Pinpoint the cell where the given text exists, returning its [X, Y] midpoint coordinate. 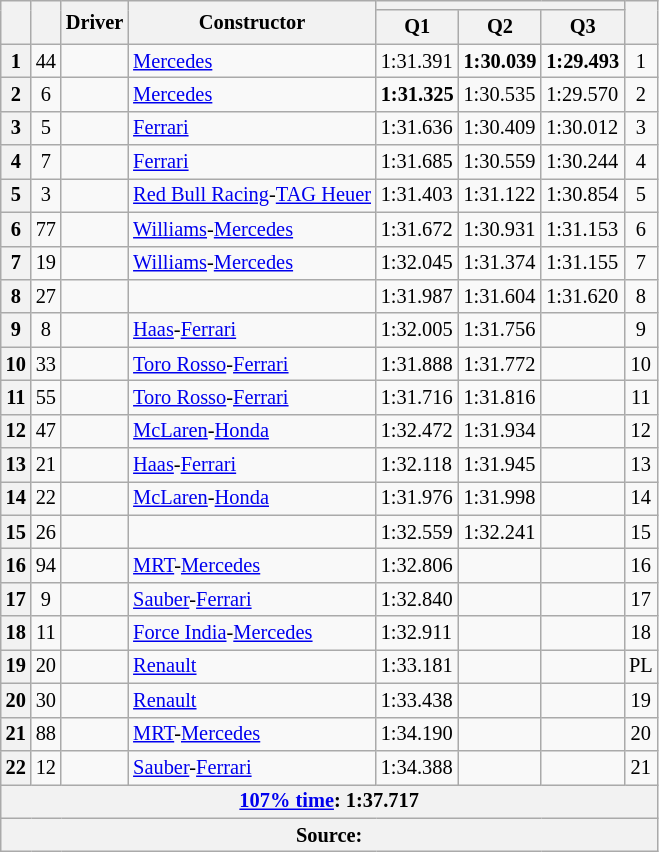
1:30.535 [500, 94]
1:29.493 [582, 61]
1:30.854 [582, 195]
27 [46, 296]
1:31.976 [418, 498]
1:32.911 [418, 633]
77 [46, 229]
1:31.155 [582, 263]
1:34.388 [418, 767]
1:30.931 [500, 229]
26 [46, 532]
1:32.118 [418, 465]
1:31.998 [500, 498]
1:30.012 [582, 128]
1:34.190 [418, 734]
1:31.374 [500, 263]
55 [46, 397]
Red Bull Racing-TAG Heuer [252, 195]
1:31.620 [582, 296]
1:31.153 [582, 229]
1:31.772 [500, 364]
44 [46, 61]
1:30.409 [500, 128]
1:32.241 [500, 532]
1:29.570 [582, 94]
1:31.403 [418, 195]
1:31.122 [500, 195]
1:31.716 [418, 397]
Force India-Mercedes [252, 633]
1:31.945 [500, 465]
30 [46, 700]
1:31.888 [418, 364]
107% time: 1:37.717 [330, 801]
Driver [94, 22]
1:32.472 [418, 431]
1:31.685 [418, 162]
Q2 [500, 27]
1:31.604 [500, 296]
1:31.391 [418, 61]
1:32.840 [418, 599]
1:33.181 [418, 666]
1:32.559 [418, 532]
Constructor [252, 22]
Q3 [582, 27]
1:32.005 [418, 330]
1:32.045 [418, 263]
1:30.244 [582, 162]
1:31.987 [418, 296]
1:31.756 [500, 330]
1:32.806 [418, 565]
1:30.559 [500, 162]
1:31.636 [418, 128]
94 [46, 565]
Source: [330, 835]
Q1 [418, 27]
1:31.325 [418, 94]
33 [46, 364]
1:31.672 [418, 229]
1:31.934 [500, 431]
1:30.039 [500, 61]
47 [46, 431]
88 [46, 734]
PL [640, 666]
1:33.438 [418, 700]
1:31.816 [500, 397]
